Pinpoint the cell where the given text exists, returning its [X, Y] midpoint coordinate. 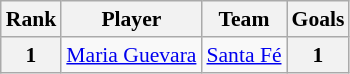
Santa Fé [244, 55]
Maria Guevara [131, 55]
Player [131, 19]
Rank [32, 19]
Team [244, 19]
Goals [318, 19]
